Find where the given text appears and provide that cell's center as (x, y) coordinate. 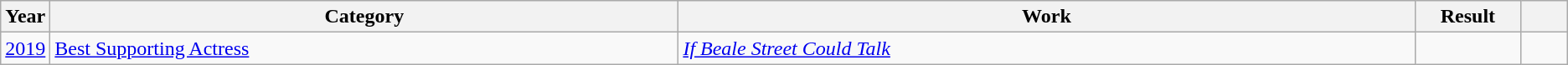
Work (1047, 17)
Best Supporting Actress (364, 48)
Result (1467, 17)
Year (25, 17)
2019 (25, 48)
Category (364, 17)
If Beale Street Could Talk (1047, 48)
